Find where the given text appears and provide that cell's center as [X, Y] coordinate. 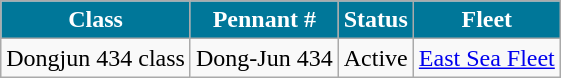
Status [376, 20]
Fleet [486, 20]
Class [96, 20]
Active [376, 58]
Pennant # [264, 20]
Dong-Jun 434 [264, 58]
Dongjun 434 class [96, 58]
East Sea Fleet [486, 58]
